Search for the cell housing the specified text and yield its [x, y] center coordinate. 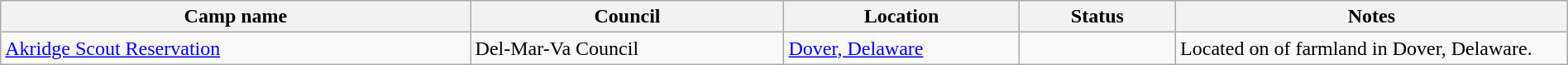
Dover, Delaware [901, 48]
Location [901, 17]
Camp name [236, 17]
Council [627, 17]
Status [1097, 17]
Located on of farmland in Dover, Delaware. [1372, 48]
Notes [1372, 17]
Del-Mar-Va Council [627, 48]
Akridge Scout Reservation [236, 48]
